Search for the cell housing the specified text and yield its [X, Y] center coordinate. 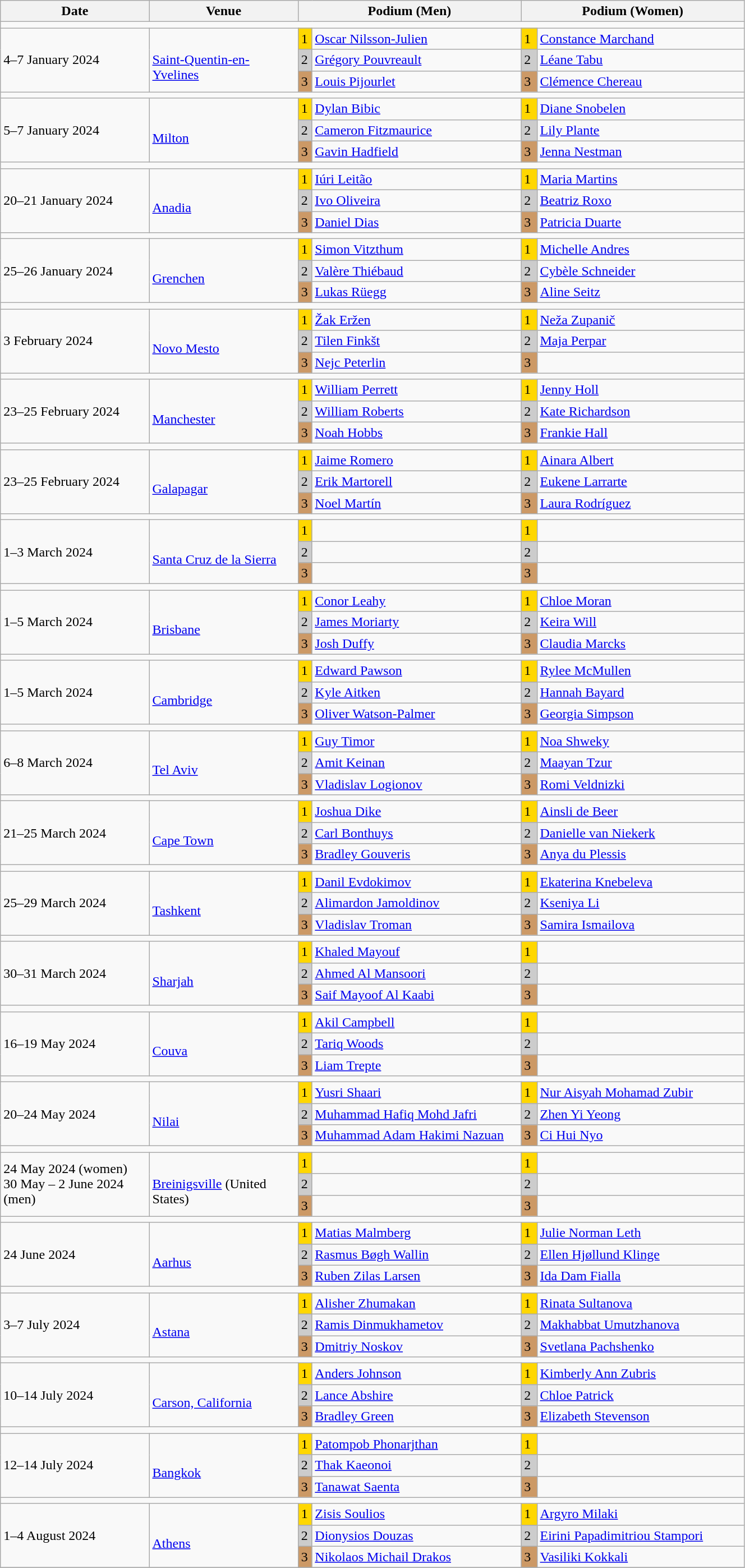
Conor Leahy [416, 601]
Breinigsville (United States) [223, 1184]
Ruben Zilas Larsen [416, 1276]
Ci Hui Nyo [641, 1135]
3–7 July 2024 [75, 1325]
Laura Rodríguez [641, 503]
Athens [223, 1535]
Ekaterina Knebeleva [641, 882]
Julie Norman Leth [641, 1233]
Eukene Larrarte [641, 481]
Danil Evdokimov [416, 882]
Guy Timor [416, 741]
William Perrett [416, 390]
Edward Pawson [416, 671]
Thak Kaeonoi [416, 1465]
Muhammad Hafiq Mohd Jafri [416, 1114]
Joshua Dike [416, 812]
Noel Martín [416, 503]
Louis Pijourlet [416, 81]
Eirini Papadimitriou Stampori [641, 1535]
16–19 May 2024 [75, 1043]
Beatriz Roxo [641, 200]
Dmitriy Noskov [416, 1346]
Kate Richardson [641, 411]
Maayan Tzur [641, 762]
21–25 March 2024 [75, 833]
Podium (Men) [410, 11]
Anya du Plessis [641, 854]
Aline Seitz [641, 292]
Aarhus [223, 1254]
Alimardon Jamoldinov [416, 903]
Léane Tabu [641, 60]
Chloe Patrick [641, 1395]
Santa Cruz de la Sierra [223, 552]
Ainara Albert [641, 460]
Bangkok [223, 1465]
Lily Plante [641, 130]
30–31 March 2024 [75, 973]
Ainsli de Beer [641, 812]
Frankie Hall [641, 433]
Grenchen [223, 271]
Cybèle Schneider [641, 271]
Kseniya Li [641, 903]
Vladislav Troman [416, 925]
20–24 May 2024 [75, 1114]
24 June 2024 [75, 1254]
Constance Marchand [641, 39]
Hannah Bayard [641, 692]
Grégory Pouvreault [416, 60]
Claudia Marcks [641, 643]
Ida Dam Fialla [641, 1276]
Cambridge [223, 692]
Cape Town [223, 833]
Anders Johnson [416, 1374]
Romi Veldnizki [641, 784]
Clémence Chereau [641, 81]
Khaled Mayouf [416, 952]
Danielle van Niekerk [641, 833]
Manchester [223, 411]
Keira Will [641, 622]
Dylan Bibic [416, 109]
Argyro Milaki [641, 1514]
Jenny Holl [641, 390]
Yusri Shaari [416, 1093]
Nilai [223, 1114]
Rylee McMullen [641, 671]
Kyle Aitken [416, 692]
Zhen Yi Yeong [641, 1114]
5–7 January 2024 [75, 130]
William Roberts [416, 411]
Alisher Zhumakan [416, 1303]
Tashkent [223, 903]
Rinata Sultanova [641, 1303]
Kimberly Ann Zubris [641, 1374]
25–26 January 2024 [75, 271]
Saif Mayoof Al Kaabi [416, 995]
Liam Trepte [416, 1065]
Elizabeth Stevenson [641, 1417]
1–3 March 2024 [75, 552]
Akil Campbell [416, 1022]
Ivo Oliveira [416, 200]
6–8 March 2024 [75, 762]
Galapagar [223, 481]
Astana [223, 1325]
Jenna Nestman [641, 151]
3 February 2024 [75, 341]
Tel Aviv [223, 762]
Podium (Women) [633, 11]
Gavin Hadfield [416, 151]
Nejc Peterlin [416, 362]
24 May 2024 (women)30 May – 2 June 2024 (men) [75, 1184]
Josh Duffy [416, 643]
Oliver Watson-Palmer [416, 714]
Ahmed Al Mansoori [416, 973]
Patompob Phonarjthan [416, 1444]
Noa Shweky [641, 741]
Erik Martorell [416, 481]
1–4 August 2024 [75, 1535]
Žak Eržen [416, 320]
Milton [223, 130]
Carson, California [223, 1395]
Simon Vitzthum [416, 250]
Tanawat Saenta [416, 1487]
12–14 July 2024 [75, 1465]
Cameron Fitzmaurice [416, 130]
Svetlana Pachshenko [641, 1346]
Lukas Rüegg [416, 292]
Tilen Finkšt [416, 341]
Amit Keinan [416, 762]
Brisbane [223, 622]
20–21 January 2024 [75, 200]
Lance Abshire [416, 1395]
Anadia [223, 200]
Nur Aisyah Mohamad Zubir [641, 1093]
Ellen Hjøllund Klinge [641, 1254]
Michelle Andres [641, 250]
Iúri Leitão [416, 179]
James Moriarty [416, 622]
Diane Snobelen [641, 109]
Novo Mesto [223, 341]
Georgia Simpson [641, 714]
Date [75, 11]
Valère Thiébaud [416, 271]
Jaime Romero [416, 460]
4–7 January 2024 [75, 60]
Saint-Quentin-en-Yvelines [223, 60]
Oscar Nilsson-Julien [416, 39]
Vladislav Logionov [416, 784]
Couva [223, 1043]
Bradley Gouveris [416, 854]
Carl Bonthuys [416, 833]
Tariq Woods [416, 1043]
Noah Hobbs [416, 433]
Daniel Dias [416, 222]
Venue [223, 11]
Samira Ismailova [641, 925]
Chloe Moran [641, 601]
Ramis Dinmukhametov [416, 1325]
Maria Martins [641, 179]
Dionysios Douzas [416, 1535]
Zisis Soulios [416, 1514]
Rasmus Bøgh Wallin [416, 1254]
Neža Zupanič [641, 320]
10–14 July 2024 [75, 1395]
Maja Perpar [641, 341]
Muhammad Adam Hakimi Nazuan [416, 1135]
Matias Malmberg [416, 1233]
Vasiliki Kokkali [641, 1557]
Nikolaos Michail Drakos [416, 1557]
Makhabbat Umutzhanova [641, 1325]
Sharjah [223, 973]
Patricia Duarte [641, 222]
25–29 March 2024 [75, 903]
Bradley Green [416, 1417]
